Output the [X, Y] coordinate of the center of the cell containing the given text.  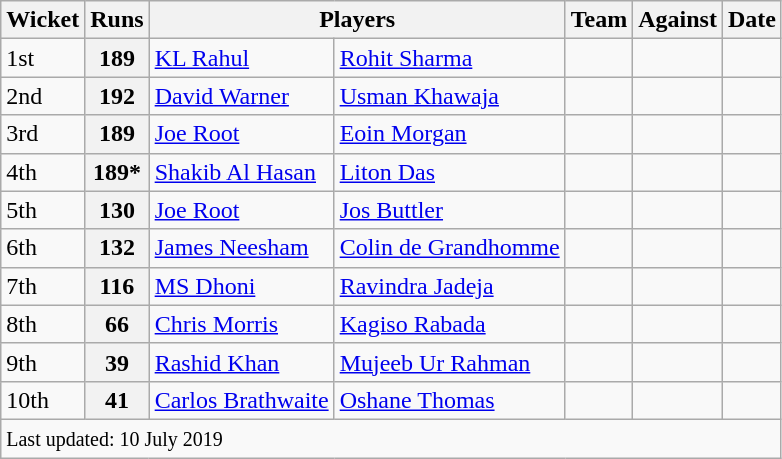
41 [117, 400]
4th [43, 172]
Jos Buttler [450, 210]
9th [43, 362]
6th [43, 248]
James Neesham [242, 248]
2nd [43, 96]
Kagiso Rabada [450, 324]
10th [43, 400]
5th [43, 210]
MS Dhoni [242, 286]
130 [117, 210]
189* [117, 172]
Last updated: 10 July 2019 [392, 438]
Mujeeb Ur Rahman [450, 362]
132 [117, 248]
Shakib Al Hasan [242, 172]
Oshane Thomas [450, 400]
Eoin Morgan [450, 134]
8th [43, 324]
David Warner [242, 96]
192 [117, 96]
Rashid Khan [242, 362]
7th [43, 286]
Chris Morris [242, 324]
Ravindra Jadeja [450, 286]
Wicket [43, 20]
Date [752, 20]
Runs [117, 20]
Team [599, 20]
Usman Khawaja [450, 96]
Against [678, 20]
KL Rahul [242, 58]
66 [117, 324]
3rd [43, 134]
116 [117, 286]
Carlos Brathwaite [242, 400]
Liton Das [450, 172]
39 [117, 362]
Colin de Grandhomme [450, 248]
Rohit Sharma [450, 58]
Players [357, 20]
1st [43, 58]
